Locate the cell with the specified text and output its [X, Y] center coordinate. 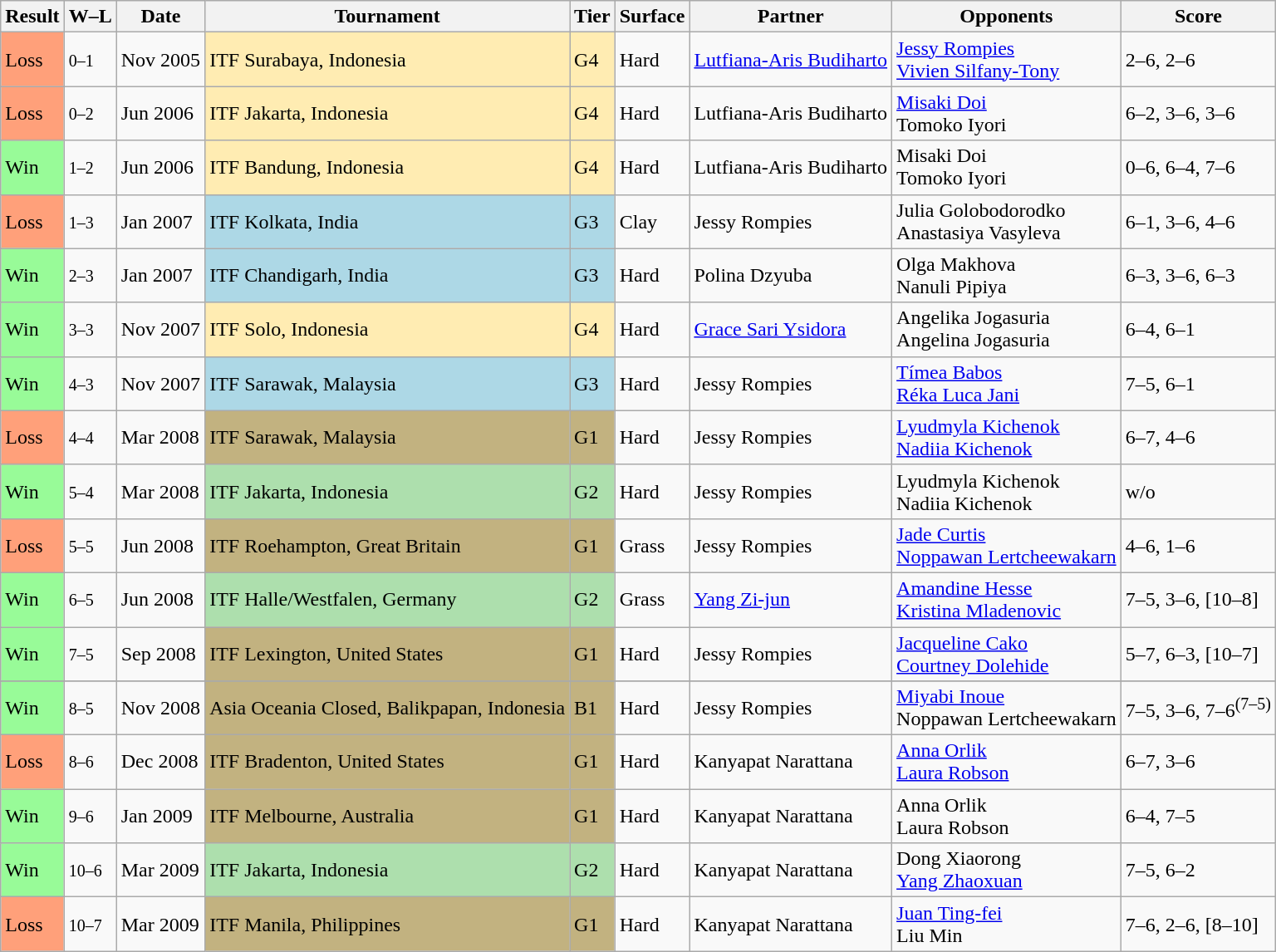
Tournament [387, 17]
w/o [1198, 492]
Sep 2008 [160, 653]
4–6, 1–6 [1198, 545]
Jade Curtis Noppawan Lertcheewakarn [1007, 545]
6–7, 3–6 [1198, 763]
7–5, 3–6, [10–8] [1198, 600]
Julia Golobodorodko Anastasiya Vasyleva [1007, 221]
6–4, 7–5 [1198, 816]
Amandine Hesse Kristina Mladenovic [1007, 600]
Olga Makhova Nanuli Pipiya [1007, 276]
10–7 [90, 924]
Nov 2008 [160, 708]
B1 [593, 708]
1–3 [90, 221]
ITF Roehampton, Great Britain [387, 545]
6–1, 3–6, 4–6 [1198, 221]
ITF Bandung, Indonesia [387, 168]
ITF Bradenton, United States [387, 763]
1–2 [90, 168]
ITF Kolkata, India [387, 221]
Miyabi Inoue Noppawan Lertcheewakarn [1007, 708]
W–L [90, 17]
6–5 [90, 600]
ITF Manila, Philippines [387, 924]
Polina Dzyuba [791, 276]
9–6 [90, 816]
Surface [652, 17]
Dec 2008 [160, 763]
0–6, 6–4, 7–6 [1198, 168]
Dong Xiaorong Yang Zhaoxuan [1007, 871]
Nov 2005 [160, 60]
Tímea Babos Réka Luca Jani [1007, 384]
7–6, 2–6, [8–10] [1198, 924]
7–5, 6–1 [1198, 384]
5–7, 6–3, [10–7] [1198, 653]
0–2 [90, 113]
10–6 [90, 871]
Angelika Jogasuria Angelina Jogasuria [1007, 329]
Jacqueline Cako Courtney Dolehide [1007, 653]
6–4, 6–1 [1198, 329]
3–3 [90, 329]
ITF Melbourne, Australia [387, 816]
5–4 [90, 492]
Grace Sari Ysidora [791, 329]
Partner [791, 17]
Score [1198, 17]
ITF Solo, Indonesia [387, 329]
8–5 [90, 708]
8–6 [90, 763]
7–5 [90, 653]
6–7, 4–6 [1198, 437]
ITF Lexington, United States [387, 653]
2–6, 2–6 [1198, 60]
Date [160, 17]
ITF Halle/Westfalen, Germany [387, 600]
Clay [652, 221]
Result [32, 17]
ITF Chandigarh, India [387, 276]
Jessy Rompies Vivien Silfany-Tony [1007, 60]
Juan Ting-fei Liu Min [1007, 924]
2–3 [90, 276]
ITF Surabaya, Indonesia [387, 60]
4–4 [90, 437]
0–1 [90, 60]
Opponents [1007, 17]
Jan 2009 [160, 816]
Tier [593, 17]
4–3 [90, 384]
5–5 [90, 545]
Yang Zi-jun [791, 600]
7–5, 6–2 [1198, 871]
6–2, 3–6, 3–6 [1198, 113]
Asia Oceania Closed, Balikpapan, Indonesia [387, 708]
6–3, 3–6, 6–3 [1198, 276]
7–5, 3–6, 7–6(7–5) [1198, 708]
